Pinpoint the cell where the given text exists, returning its (x, y) midpoint coordinate. 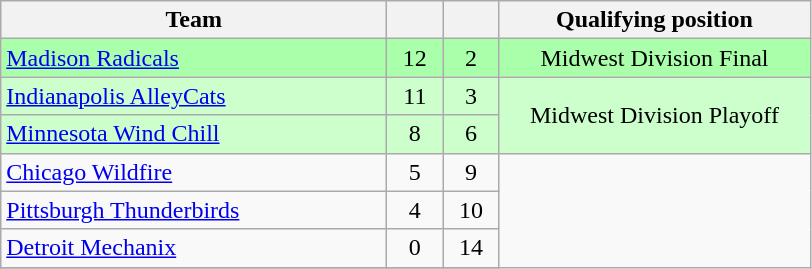
Madison Radicals (194, 58)
12 (415, 58)
Midwest Division Final (654, 58)
Detroit Mechanix (194, 248)
4 (415, 210)
0 (415, 248)
8 (415, 134)
11 (415, 96)
Minnesota Wind Chill (194, 134)
3 (471, 96)
14 (471, 248)
Pittsburgh Thunderbirds (194, 210)
6 (471, 134)
10 (471, 210)
9 (471, 172)
5 (415, 172)
Indianapolis AlleyCats (194, 96)
Chicago Wildfire (194, 172)
Team (194, 20)
Midwest Division Playoff (654, 115)
Qualifying position (654, 20)
2 (471, 58)
